Find where the given text appears and provide that cell's center as (X, Y) coordinate. 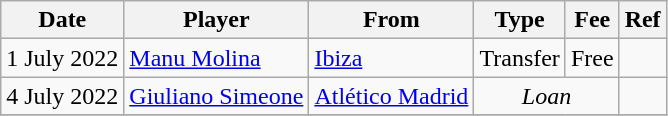
From (392, 20)
Player (216, 20)
Transfer (520, 58)
1 July 2022 (62, 58)
Free (592, 58)
Ref (642, 20)
4 July 2022 (62, 96)
Ibiza (392, 58)
Type (520, 20)
Fee (592, 20)
Atlético Madrid (392, 96)
Date (62, 20)
Giuliano Simeone (216, 96)
Loan (546, 96)
Manu Molina (216, 58)
